From the cell containing the given text, extract its center point as (x, y) coordinate. 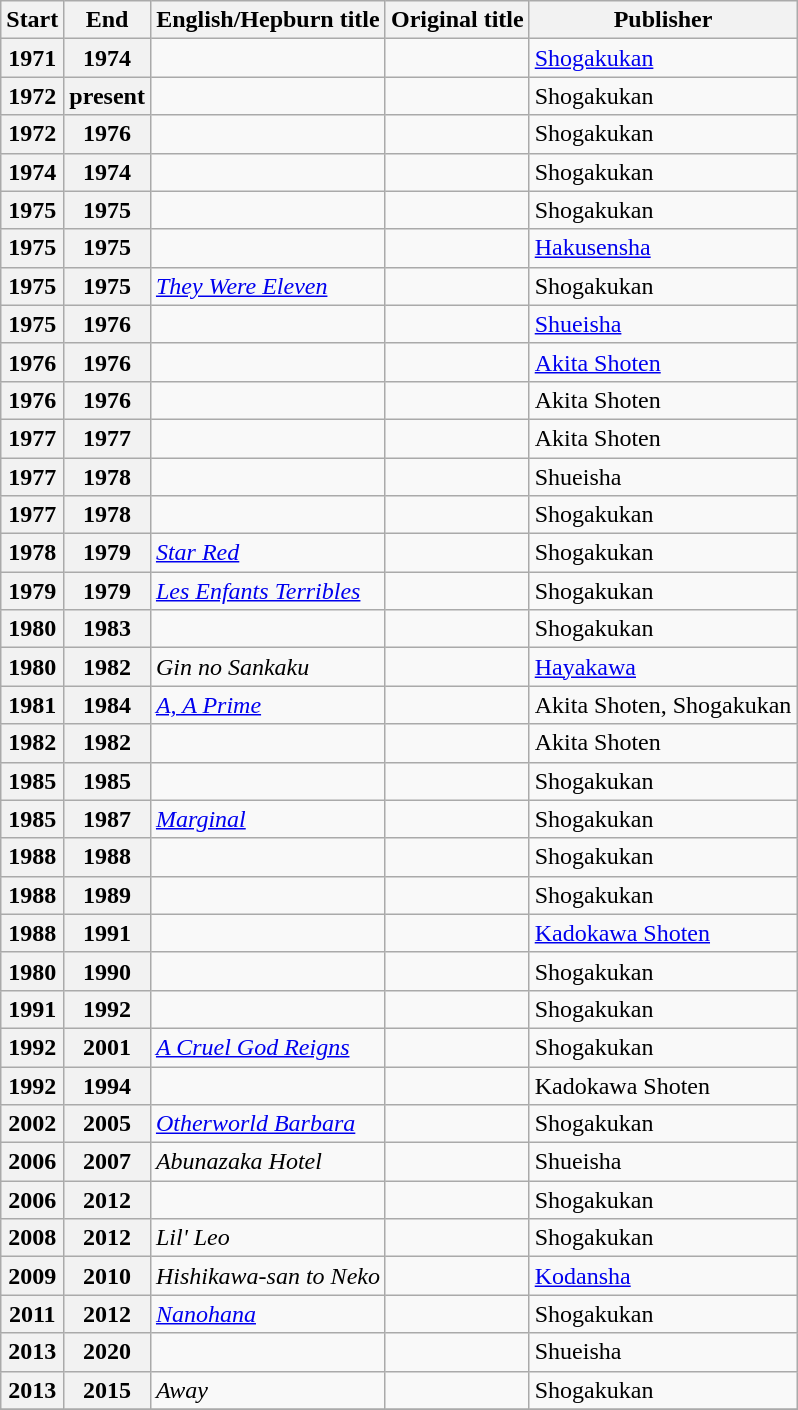
2015 (108, 1390)
1987 (108, 819)
2007 (108, 1162)
present (108, 96)
2001 (108, 1047)
Hishikawa-san to Neko (268, 1276)
Akita Shoten, Shogakukan (663, 705)
Original title (457, 20)
1990 (108, 971)
Away (268, 1390)
They Were Eleven (268, 286)
Les Enfants Terribles (268, 591)
Marginal (268, 819)
2011 (32, 1314)
Gin no Sankaku (268, 667)
End (108, 20)
2005 (108, 1124)
2009 (32, 1276)
1983 (108, 629)
Star Red (268, 553)
Kodansha (663, 1276)
2002 (32, 1124)
Abunazaka Hotel (268, 1162)
English/Hepburn title (268, 20)
2010 (108, 1276)
2008 (32, 1238)
1971 (32, 58)
1984 (108, 705)
Publisher (663, 20)
A, A Prime (268, 705)
1989 (108, 895)
Nanohana (268, 1314)
A Cruel God Reigns (268, 1047)
2020 (108, 1352)
1981 (32, 705)
Hakusensha (663, 248)
Lil' Leo (268, 1238)
Otherworld Barbara (268, 1124)
Hayakawa (663, 667)
Start (32, 20)
1994 (108, 1085)
